Search for the cell housing the specified text and yield its (X, Y) center coordinate. 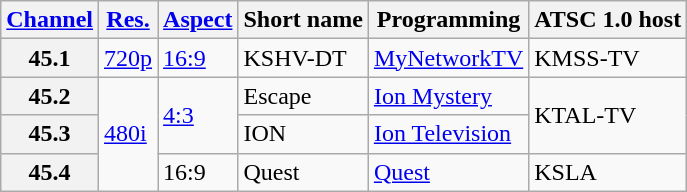
Aspect (198, 20)
Res. (128, 20)
Programming (448, 20)
Channel (50, 20)
45.4 (50, 172)
45.2 (50, 96)
45.1 (50, 58)
4:3 (198, 115)
Short name (303, 20)
KSLA (608, 172)
ATSC 1.0 host (608, 20)
KTAL-TV (608, 115)
Ion Television (448, 134)
KMSS-TV (608, 58)
MyNetworkTV (448, 58)
45.3 (50, 134)
KSHV-DT (303, 58)
ION (303, 134)
480i (128, 134)
720p (128, 58)
Escape (303, 96)
Ion Mystery (448, 96)
